Locate the cell with the specified text and output its [x, y] center coordinate. 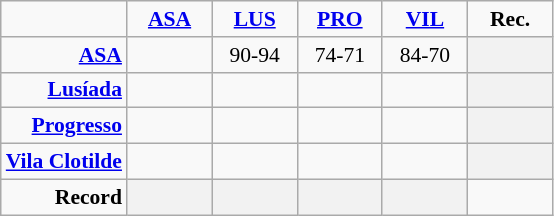
Lusíada [64, 90]
90-94 [254, 55]
PRO [340, 19]
Vila Clotilde [64, 162]
74-71 [340, 55]
Record [64, 197]
Rec. [510, 19]
LUS [254, 19]
84-70 [424, 55]
VIL [424, 19]
Progresso [64, 126]
